For the text-containing cell, return its midpoint in (X, Y) coordinate format. 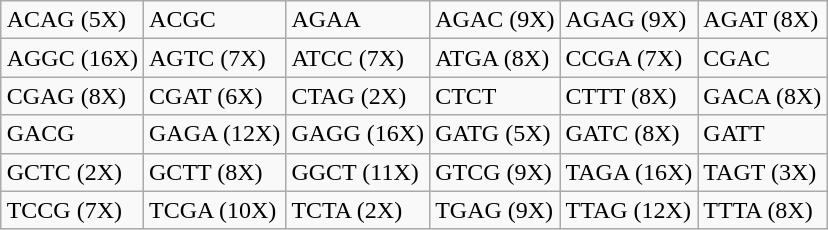
GATT (762, 134)
AGGC (16X) (72, 58)
GTCG (9X) (495, 172)
TTTA (8X) (762, 210)
CGAT (6X) (215, 96)
GATC (8X) (629, 134)
GGCT (11X) (358, 172)
TGAG (9X) (495, 210)
TAGA (16X) (629, 172)
AGAC (9X) (495, 20)
GACA (8X) (762, 96)
GAGG (16X) (358, 134)
CGAC (762, 58)
ATCC (7X) (358, 58)
AGAT (8X) (762, 20)
AGAA (358, 20)
CTTT (8X) (629, 96)
AGAG (9X) (629, 20)
ATGA (8X) (495, 58)
CGAG (8X) (72, 96)
CTAG (2X) (358, 96)
TCCG (7X) (72, 210)
ACAG (5X) (72, 20)
GCTC (2X) (72, 172)
TTAG (12X) (629, 210)
TCGA (10X) (215, 210)
ACGC (215, 20)
TAGT (3X) (762, 172)
GAGA (12X) (215, 134)
GACG (72, 134)
AGTC (7X) (215, 58)
GCTT (8X) (215, 172)
TCTA (2X) (358, 210)
CCGA (7X) (629, 58)
CTCT (495, 96)
GATG (5X) (495, 134)
